Return the (X, Y) coordinate for the center point of the cell that contains the specified text.  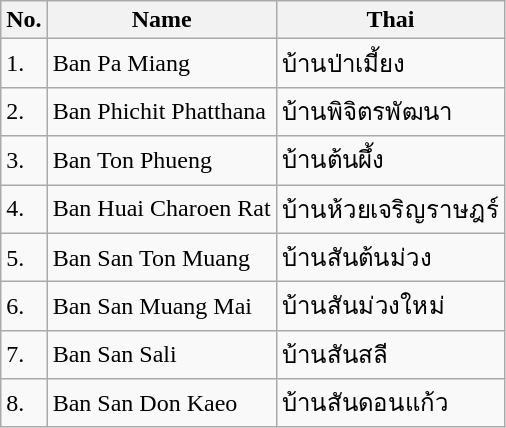
2. (24, 112)
Ban San Muang Mai (162, 306)
Ban San Sali (162, 354)
บ้านพิจิตรพัฒนา (390, 112)
บ้านสันต้นม่วง (390, 258)
บ้านสันม่วงใหม่ (390, 306)
บ้านป่าเมี้ยง (390, 64)
Ban San Don Kaeo (162, 404)
6. (24, 306)
Ban Phichit Phatthana (162, 112)
5. (24, 258)
บ้านต้นผึ้ง (390, 160)
4. (24, 208)
บ้านสันสลี (390, 354)
1. (24, 64)
No. (24, 20)
Name (162, 20)
บ้านสันดอนแก้ว (390, 404)
Ban Huai Charoen Rat (162, 208)
3. (24, 160)
บ้านห้วยเจริญราษฎร์ (390, 208)
Ban San Ton Muang (162, 258)
Ban Ton Phueng (162, 160)
Thai (390, 20)
Ban Pa Miang (162, 64)
8. (24, 404)
7. (24, 354)
